Identify which cell holds the provided text, then report its [X, Y] central coordinate. 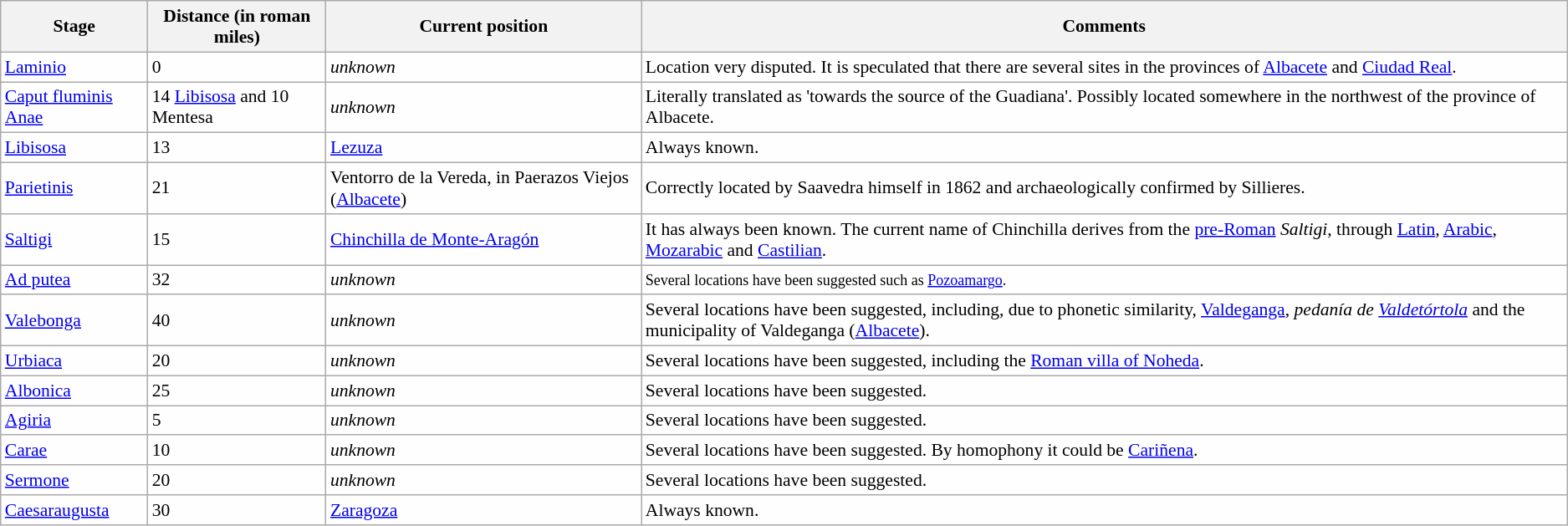
0 [237, 67]
Lezuza [483, 148]
21 [237, 189]
5 [237, 421]
Several locations have been suggested. By homophony it could be Cariñena. [1104, 451]
40 [237, 321]
10 [237, 451]
Comments [1104, 27]
Ad putea [74, 280]
Current position [483, 27]
Correctly located by Saavedra himself in 1862 and archaeologically confirmed by Sillieres. [1104, 189]
Caput fluminis Anae [74, 107]
Literally translated as 'towards the source of the Guadiana'. Possibly located somewhere in the northwest of the province of Albacete. [1104, 107]
32 [237, 280]
30 [237, 510]
15 [237, 239]
13 [237, 148]
Several locations have been suggested such as Pozoamargo. [1104, 280]
Agiria [74, 421]
Chinchilla de Monte-Aragón [483, 239]
Location very disputed. It is speculated that there are several sites in the provinces of Albacete and Ciudad Real. [1104, 67]
Sermone [74, 480]
Saltigi [74, 239]
25 [237, 391]
Laminio [74, 67]
Zaragoza [483, 510]
14 Libisosa and 10 Mentesa [237, 107]
Caesaraugusta [74, 510]
Parietinis [74, 189]
Ventorro de la Vereda, in Paerazos Viejos (Albacete) [483, 189]
Libisosa [74, 148]
Valebonga [74, 321]
It has always been known. The current name of Chinchilla derives from the pre-Roman Saltigi, through Latin, Arabic, Mozarabic and Castilian. [1104, 239]
Albonica [74, 391]
Carae [74, 451]
Stage [74, 27]
Distance (in roman miles) [237, 27]
Several locations have been suggested, including the Roman villa of Noheda. [1104, 361]
Urbiaca [74, 361]
